Pinpoint the cell where the given text exists, returning its (x, y) midpoint coordinate. 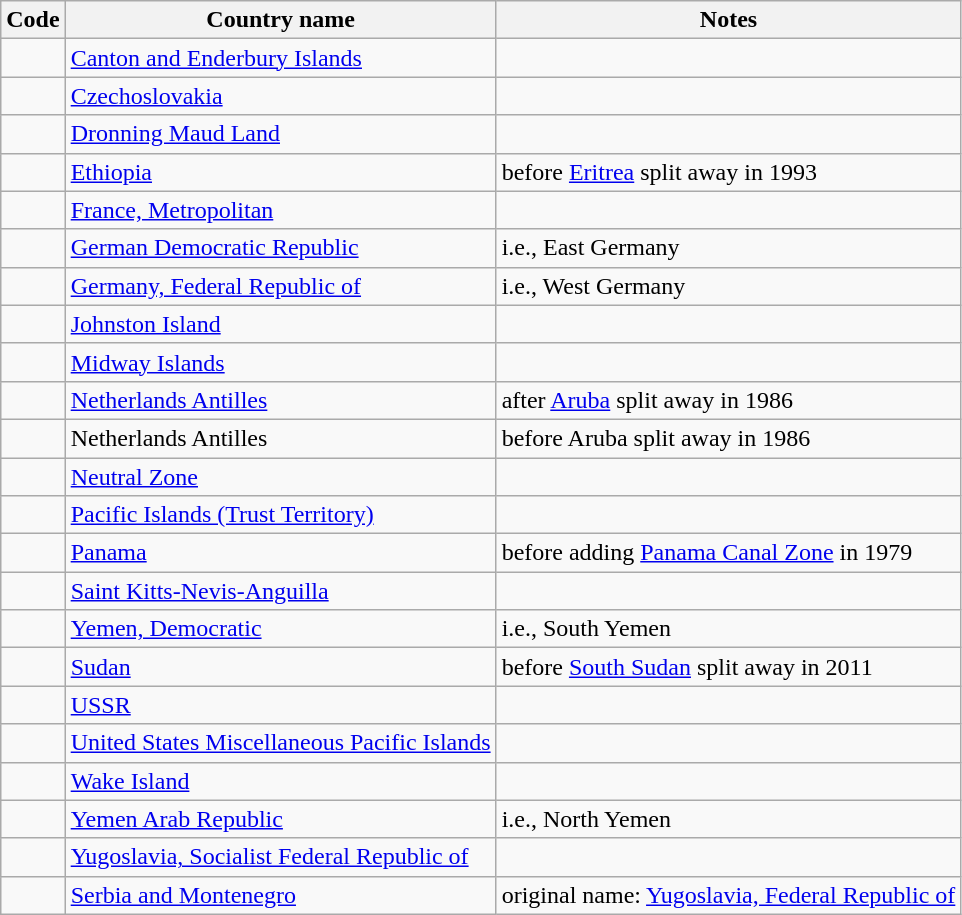
after Aruba split away in 1986 (728, 400)
Yemen Arab Republic (280, 819)
before South Sudan split away in 2011 (728, 667)
Neutral Zone (280, 477)
Sudan (280, 667)
Saint Kitts-Nevis-Anguilla (280, 591)
before Eritrea split away in 1993 (728, 172)
Yugoslavia, Socialist Federal Republic of (280, 857)
Dronning Maud Land (280, 134)
Yemen, Democratic (280, 629)
Wake Island (280, 781)
Germany, Federal Republic of (280, 286)
Czechoslovakia (280, 96)
Midway Islands (280, 362)
original name: Yugoslavia, Federal Republic of (728, 895)
before adding Panama Canal Zone in 1979 (728, 553)
Canton and Enderbury Islands (280, 58)
i.e., West Germany (728, 286)
United States Miscellaneous Pacific Islands (280, 743)
before Aruba split away in 1986 (728, 438)
Johnston Island (280, 324)
Panama (280, 553)
i.e., North Yemen (728, 819)
Code (33, 20)
Notes (728, 20)
Country name (280, 20)
Pacific Islands (Trust Territory) (280, 515)
i.e., East Germany (728, 248)
German Democratic Republic (280, 248)
i.e., South Yemen (728, 629)
Ethiopia (280, 172)
USSR (280, 705)
France, Metropolitan (280, 210)
Serbia and Montenegro (280, 895)
